Extract the (x, y) coordinate from the center of the cell holding the provided text.  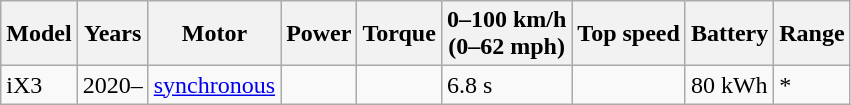
80 kWh (729, 85)
Battery (729, 34)
Torque (399, 34)
Power (319, 34)
synchronous (214, 85)
iX3 (39, 85)
Years (112, 34)
0–100 km/h (0–62 mph) (506, 34)
Top speed (629, 34)
2020– (112, 85)
Range (812, 34)
Motor (214, 34)
6.8 s (506, 85)
Model (39, 34)
* (812, 85)
